Identify which cell holds the provided text, then report its (x, y) central coordinate. 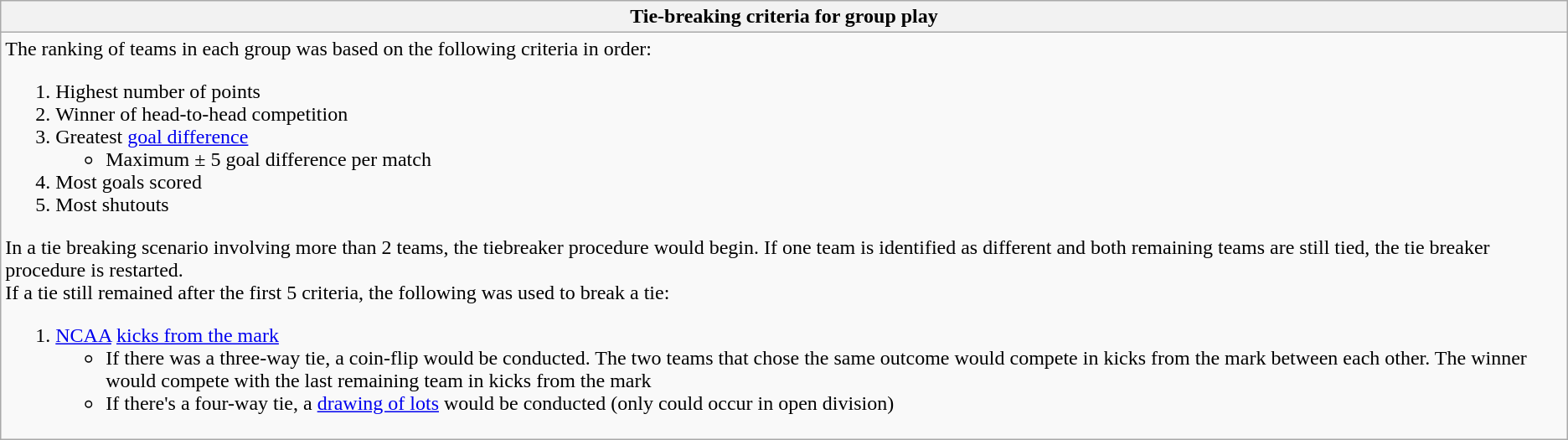
Tie-breaking criteria for group play (784, 17)
